Extract the (X, Y) coordinate from the center of the cell holding the provided text.  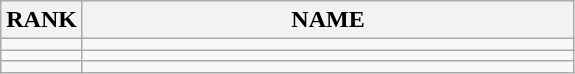
NAME (328, 20)
RANK (42, 20)
